Identify which cell holds the provided text, then report its (x, y) central coordinate. 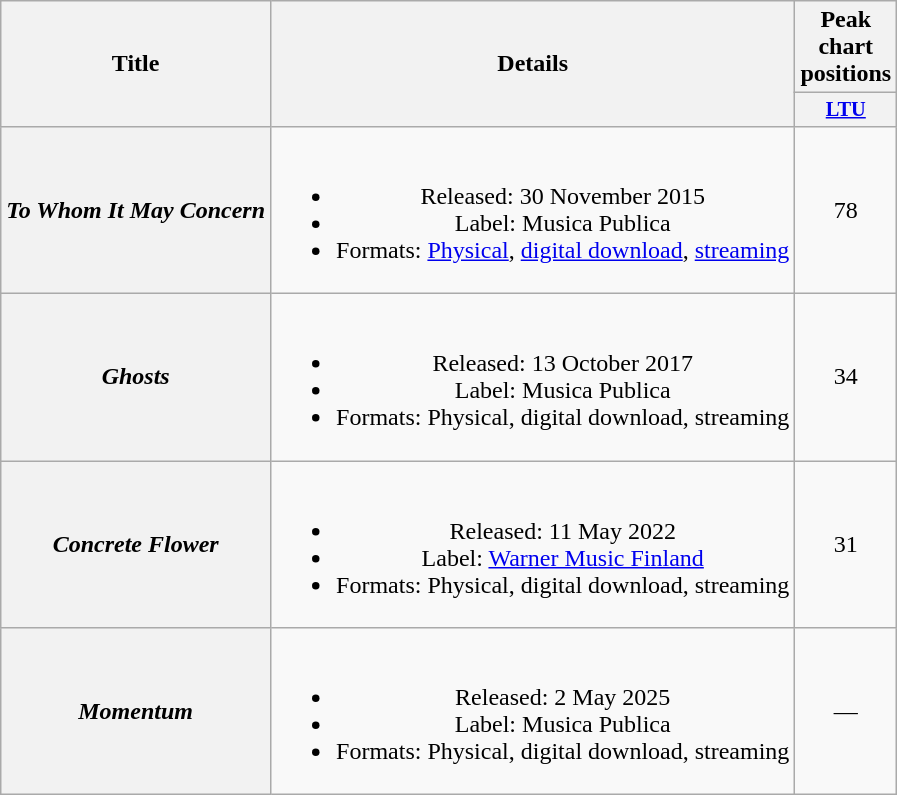
78 (846, 210)
Details (533, 64)
Released: 30 November 2015Label: Musica PublicaFormats: Physical, digital download, streaming (533, 210)
31 (846, 544)
To Whom It May Concern (136, 210)
Ghosts (136, 378)
Concrete Flower (136, 544)
34 (846, 378)
Momentum (136, 712)
— (846, 712)
Released: 11 May 2022Label: Warner Music FinlandFormats: Physical, digital download, streaming (533, 544)
LTU (846, 110)
Released: 13 October 2017Label: Musica PublicaFormats: Physical, digital download, streaming (533, 378)
Peak chart positions (846, 47)
Title (136, 64)
Released: 2 May 2025Label: Musica PublicaFormats: Physical, digital download, streaming (533, 712)
